Determine the (X, Y) coordinate at the center of the cell enclosing the given text.  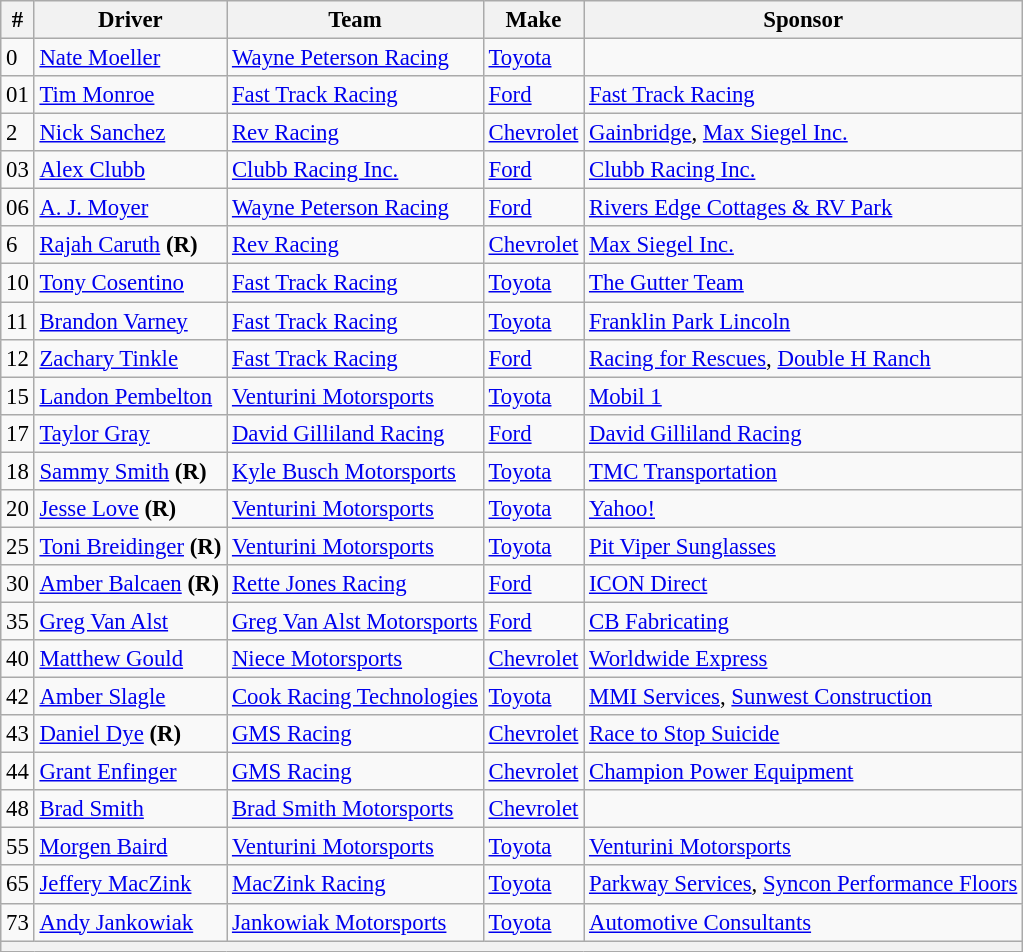
Champion Power Equipment (804, 772)
Brad Smith (130, 809)
Sammy Smith (R) (130, 471)
Greg Van Alst (130, 621)
Jankowiak Motorsports (356, 922)
55 (18, 847)
Greg Van Alst Motorsports (356, 621)
15 (18, 396)
Racing for Rescues, Double H Ranch (804, 358)
10 (18, 283)
Andy Jankowiak (130, 922)
40 (18, 659)
Brandon Varney (130, 321)
Make (533, 20)
MacZink Racing (356, 885)
ICON Direct (804, 584)
Mobil 1 (804, 396)
Team (356, 20)
2 (18, 133)
A. J. Moyer (130, 208)
03 (18, 170)
25 (18, 546)
Pit Viper Sunglasses (804, 546)
Worldwide Express (804, 659)
Landon Pembelton (130, 396)
Zachary Tinkle (130, 358)
Jeffery MacZink (130, 885)
Race to Stop Suicide (804, 734)
65 (18, 885)
MMI Services, Sunwest Construction (804, 697)
Max Siegel Inc. (804, 245)
Rette Jones Racing (356, 584)
Morgen Baird (130, 847)
Parkway Services, Syncon Performance Floors (804, 885)
Tim Monroe (130, 95)
Rivers Edge Cottages & RV Park (804, 208)
35 (18, 621)
Grant Enfinger (130, 772)
Franklin Park Lincoln (804, 321)
Matthew Gould (130, 659)
CB Fabricating (804, 621)
01 (18, 95)
42 (18, 697)
Gainbridge, Max Siegel Inc. (804, 133)
Rajah Caruth (R) (130, 245)
Tony Cosentino (130, 283)
0 (18, 58)
Amber Slagle (130, 697)
44 (18, 772)
Daniel Dye (R) (130, 734)
# (18, 20)
Nate Moeller (130, 58)
Niece Motorsports (356, 659)
43 (18, 734)
11 (18, 321)
Cook Racing Technologies (356, 697)
Nick Sanchez (130, 133)
Alex Clubb (130, 170)
Automotive Consultants (804, 922)
Kyle Busch Motorsports (356, 471)
30 (18, 584)
Toni Breidinger (R) (130, 546)
73 (18, 922)
Taylor Gray (130, 433)
Sponsor (804, 20)
48 (18, 809)
17 (18, 433)
Jesse Love (R) (130, 509)
Amber Balcaen (R) (130, 584)
TMC Transportation (804, 471)
20 (18, 509)
The Gutter Team (804, 283)
Driver (130, 20)
18 (18, 471)
6 (18, 245)
12 (18, 358)
Yahoo! (804, 509)
06 (18, 208)
Brad Smith Motorsports (356, 809)
